Pinpoint the cell where the given text exists, returning its (x, y) midpoint coordinate. 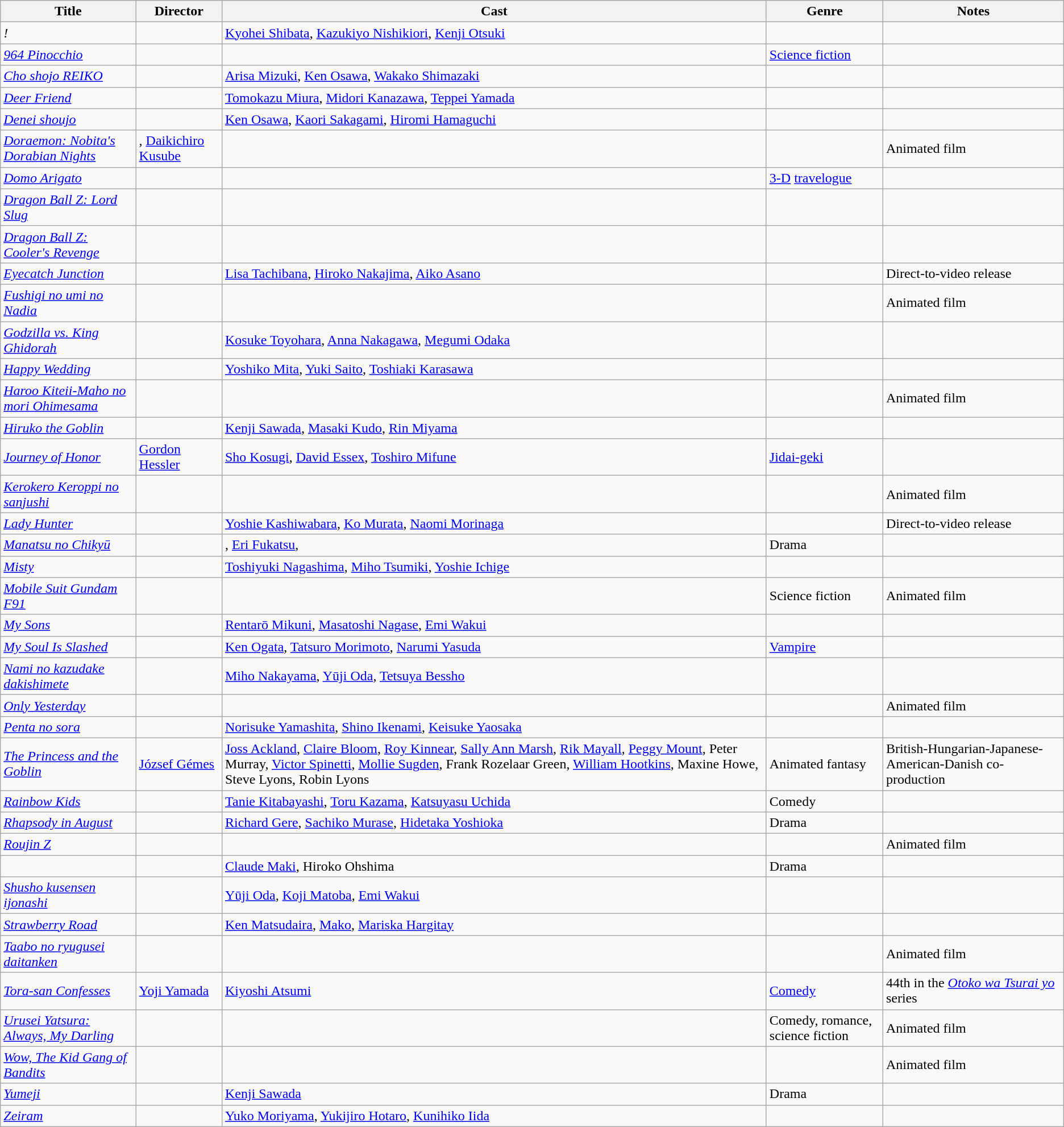
Norisuke Yamashita, Shino Ikenami, Keisuke Yaosaka (494, 727)
Denei shoujo (68, 119)
Fushigi no umi no Nadia (68, 302)
Journey of Honor (68, 457)
Sho Kosugi, David Essex, Toshiro Mifune (494, 457)
Misty (68, 567)
Yoji Yamada (178, 991)
Genre (824, 11)
Kerokero Keroppi no sanjushi (68, 494)
! (68, 33)
Tomokazu Miura, Midori Kanazawa, Teppei Yamada (494, 98)
Yūji Oda, Koji Matoba, Emi Wakui (494, 896)
Haroo Kiteii-Maho no mori Ohimesama (68, 399)
Gordon Hessler (178, 457)
Mobile Suit Gundam F91 (68, 596)
Lady Hunter (68, 523)
Shusho kusensen ijonashi (68, 896)
Roujin Z (68, 845)
Tora-san Confesses (68, 991)
Cast (494, 11)
Animated fantasy (824, 764)
Richard Gere, Sachiko Murase, Hidetaka Yoshioka (494, 823)
Tanie Kitabayashi, Toru Kazama, Katsuyasu Uchida (494, 801)
Godzilla vs. King Ghidorah (68, 340)
Ken Matsudaira, Mako, Mariska Hargitay (494, 925)
Kenji Sawada (494, 1094)
Kyohei Shibata, Kazukiyo Nishikiori, Kenji Otsuki (494, 33)
József Gémes (178, 764)
Miho Nakayama, Yūji Oda, Tetsuya Bessho (494, 676)
Ken Osawa, Kaori Sakagami, Hiromi Hamaguchi (494, 119)
Rentarō Mikuni, Masatoshi Nagase, Emi Wakui (494, 625)
Title (68, 11)
Zeiram (68, 1116)
Deer Friend (68, 98)
Kosuke Toyohara, Anna Nakagawa, Megumi Odaka (494, 340)
Jidai-geki (824, 457)
Hiruko the Goblin (68, 428)
Kiyoshi Atsumi (494, 991)
Happy Wedding (68, 369)
British-Hungarian-Japanese-American-Danish co-production (973, 764)
Dragon Ball Z: Lord Slug (68, 207)
44th in the Otoko wa Tsurai yo series (973, 991)
Comedy, romance, science fiction (824, 1028)
Yoshiko Mita, Yuki Saito, Toshiaki Karasawa (494, 369)
Wow, The Kid Gang of Bandits (68, 1065)
Yumeji (68, 1094)
Eyecatch Junction (68, 273)
Urusei Yatsura: Always, My Darling (68, 1028)
Notes (973, 11)
Strawberry Road (68, 925)
Cho shojo REIKO (68, 76)
Toshiyuki Nagashima, Miho Tsumiki, Yoshie Ichige (494, 567)
Rainbow Kids (68, 801)
Arisa Mizuki, Ken Osawa, Wakako Shimazaki (494, 76)
Manatsu no Chikyū (68, 545)
Only Yesterday (68, 705)
Nami no kazudake dakishimete (68, 676)
Vampire (824, 647)
Kenji Sawada, Masaki Kudo, Rin Miyama (494, 428)
, Eri Fukatsu, (494, 545)
Director (178, 11)
My Soul Is Slashed (68, 647)
Dragon Ball Z: Cooler's Revenge (68, 244)
Domo Arigato (68, 178)
Yuko Moriyama, Yukijiro Hotaro, Kunihiko Iida (494, 1116)
3-D travelogue (824, 178)
Claude Maki, Hiroko Ohshima (494, 866)
Yoshie Kashiwabara, Ko Murata, Naomi Morinaga (494, 523)
The Princess and the Goblin (68, 764)
Penta no sora (68, 727)
964 Pinocchio (68, 55)
Rhapsody in August (68, 823)
My Sons (68, 625)
Taabo no ryugusei daitanken (68, 954)
Ken Ogata, Tatsuro Morimoto, Narumi Yasuda (494, 647)
Doraemon: Nobita's Dorabian Nights (68, 149)
Lisa Tachibana, Hiroko Nakajima, Aiko Asano (494, 273)
, Daikichiro Kusube (178, 149)
